Identify which cell holds the provided text, then report its (X, Y) central coordinate. 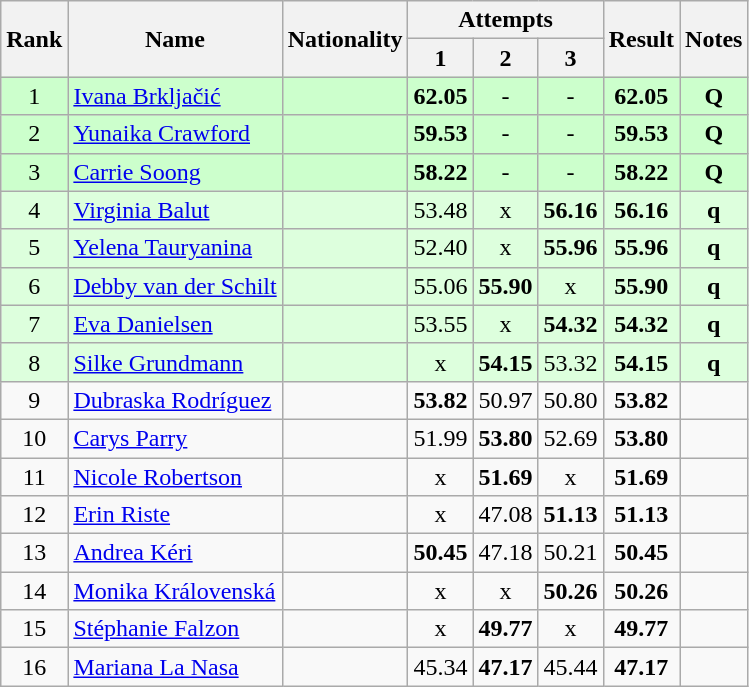
12 (34, 515)
51.99 (440, 438)
53.55 (440, 324)
53.48 (440, 210)
Nationality (345, 39)
Name (175, 39)
5 (34, 248)
50.80 (570, 400)
Monika Královenská (175, 591)
Notes (714, 39)
Carrie Soong (175, 172)
13 (34, 553)
Andrea Kéri (175, 553)
Stéphanie Falzon (175, 629)
47.18 (506, 553)
Ivana Brkljačić (175, 96)
16 (34, 667)
Yelena Tauryanina (175, 248)
6 (34, 286)
Silke Grundmann (175, 362)
50.21 (570, 553)
45.44 (570, 667)
11 (34, 477)
Mariana La Nasa (175, 667)
Dubraska Rodríguez (175, 400)
15 (34, 629)
10 (34, 438)
55.06 (440, 286)
Attempts (506, 20)
14 (34, 591)
45.34 (440, 667)
52.69 (570, 438)
52.40 (440, 248)
Rank (34, 39)
Eva Danielsen (175, 324)
9 (34, 400)
50.97 (506, 400)
Yunaika Crawford (175, 134)
Nicole Robertson (175, 477)
Erin Riste (175, 515)
4 (34, 210)
53.32 (570, 362)
Virginia Balut (175, 210)
47.08 (506, 515)
Result (641, 39)
7 (34, 324)
Debby van der Schilt (175, 286)
Carys Parry (175, 438)
8 (34, 362)
